Search for the cell housing the specified text and yield its [x, y] center coordinate. 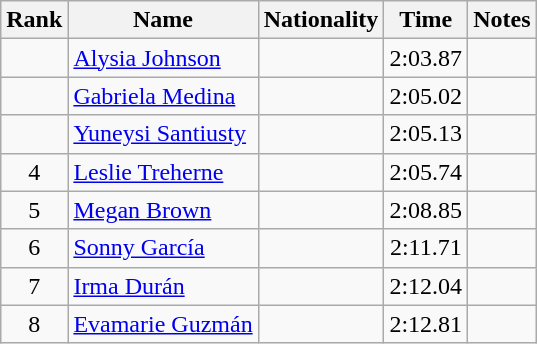
2:11.71 [426, 248]
Yuneysi Santiusty [163, 134]
8 [34, 324]
Sonny García [163, 248]
6 [34, 248]
2:08.85 [426, 210]
2:03.87 [426, 58]
Leslie Treherne [163, 172]
7 [34, 286]
2:05.13 [426, 134]
Irma Durán [163, 286]
2:05.74 [426, 172]
Gabriela Medina [163, 96]
Nationality [321, 20]
2:12.04 [426, 286]
Rank [34, 20]
Name [163, 20]
5 [34, 210]
Evamarie Guzmán [163, 324]
Notes [502, 20]
Time [426, 20]
Megan Brown [163, 210]
4 [34, 172]
Alysia Johnson [163, 58]
2:05.02 [426, 96]
2:12.81 [426, 324]
